Identify which cell holds the provided text, then report its (x, y) central coordinate. 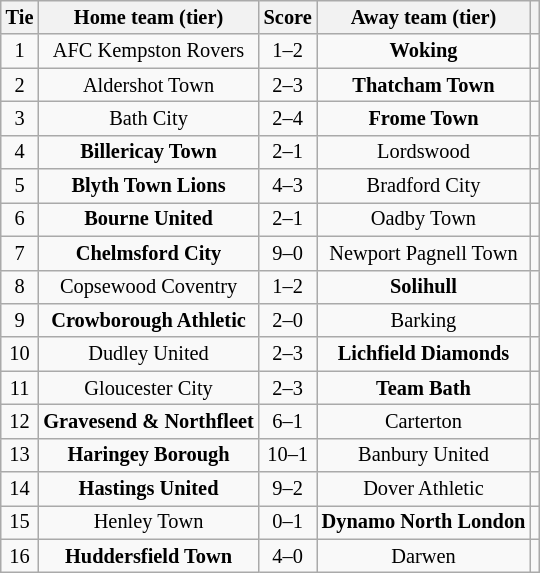
Carterton (424, 421)
Huddersfield Town (148, 556)
Woking (424, 51)
Hastings United (148, 489)
Darwen (424, 556)
Team Bath (424, 388)
Away team (tier) (424, 17)
Bath City (148, 118)
Score (288, 17)
Bourne United (148, 219)
Blyth Town Lions (148, 186)
12 (20, 421)
2 (20, 85)
4–0 (288, 556)
Aldershot Town (148, 85)
Dover Athletic (424, 489)
Henley Town (148, 522)
10–1 (288, 455)
Barking (424, 320)
Dynamo North London (424, 522)
13 (20, 455)
AFC Kempston Rovers (148, 51)
16 (20, 556)
Tie (20, 17)
2–0 (288, 320)
Frome Town (424, 118)
Newport Pagnell Town (424, 253)
5 (20, 186)
Banbury United (424, 455)
Dudley United (148, 354)
Solihull (424, 287)
Haringey Borough (148, 455)
Bradford City (424, 186)
0–1 (288, 522)
9–0 (288, 253)
10 (20, 354)
15 (20, 522)
Lichfield Diamonds (424, 354)
2–4 (288, 118)
9 (20, 320)
9–2 (288, 489)
7 (20, 253)
8 (20, 287)
11 (20, 388)
4–3 (288, 186)
1 (20, 51)
Billericay Town (148, 152)
Copsewood Coventry (148, 287)
6 (20, 219)
3 (20, 118)
4 (20, 152)
Oadby Town (424, 219)
Chelmsford City (148, 253)
6–1 (288, 421)
Lordswood (424, 152)
Gloucester City (148, 388)
Home team (tier) (148, 17)
Thatcham Town (424, 85)
Crowborough Athletic (148, 320)
14 (20, 489)
Gravesend & Northfleet (148, 421)
